Pinpoint the cell where the given text exists, returning its (X, Y) midpoint coordinate. 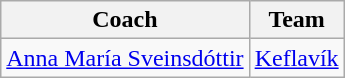
Keflavík (296, 58)
Team (296, 20)
Anna María Sveinsdóttir (125, 58)
Coach (125, 20)
